Search for the cell housing the specified text and yield its [X, Y] center coordinate. 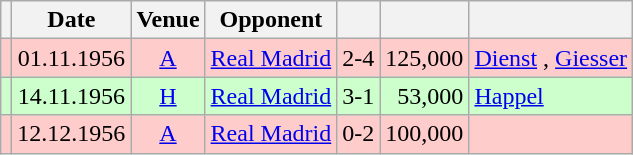
H [168, 96]
Venue [168, 20]
53,000 [424, 96]
12.12.1956 [72, 134]
100,000 [424, 134]
Date [72, 20]
14.11.1956 [72, 96]
125,000 [424, 58]
Opponent [271, 20]
Dienst , Giesser [551, 58]
Happel [551, 96]
3-1 [358, 96]
0-2 [358, 134]
2-4 [358, 58]
01.11.1956 [72, 58]
